Determine the [x, y] coordinate at the center of the cell enclosing the given text.  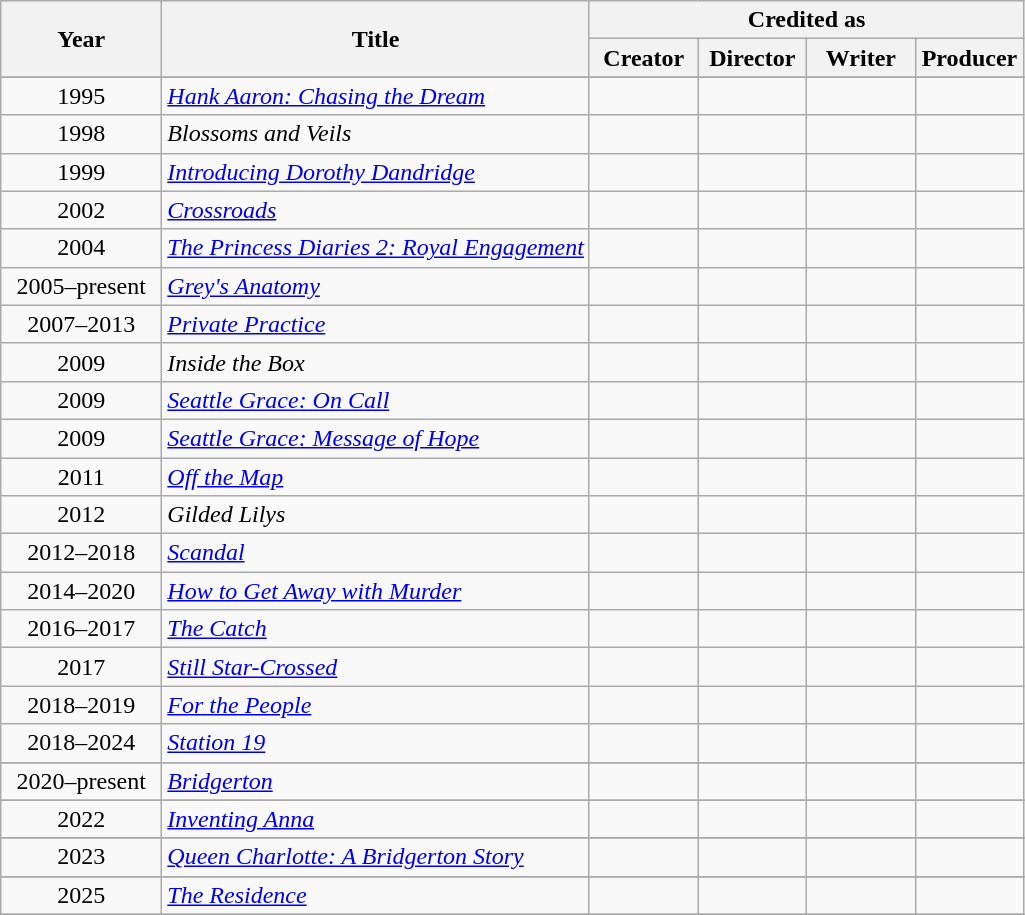
For the People [376, 705]
1999 [82, 172]
Queen Charlotte: A Bridgerton Story [376, 857]
The Residence [376, 895]
Director [752, 58]
Private Practice [376, 324]
The Princess Diaries 2: Royal Engagement [376, 248]
How to Get Away with Murder [376, 591]
2007–2013 [82, 324]
2017 [82, 667]
Seattle Grace: Message of Hope [376, 438]
2018–2019 [82, 705]
Still Star-Crossed [376, 667]
Scandal [376, 553]
2022 [82, 819]
2014–2020 [82, 591]
2012–2018 [82, 553]
Grey's Anatomy [376, 286]
Hank Aaron: Chasing the Dream [376, 96]
Introducing Dorothy Dandridge [376, 172]
2004 [82, 248]
2005–present [82, 286]
2016–2017 [82, 629]
2012 [82, 515]
Credited as [806, 20]
Creator [644, 58]
Bridgerton [376, 781]
2002 [82, 210]
Station 19 [376, 743]
2018–2024 [82, 743]
Producer [970, 58]
Crossroads [376, 210]
2020–present [82, 781]
1998 [82, 134]
Gilded Lilys [376, 515]
1995 [82, 96]
2023 [82, 857]
Blossoms and Veils [376, 134]
Inside the Box [376, 362]
Writer [862, 58]
2011 [82, 477]
Off the Map [376, 477]
2025 [82, 895]
The Catch [376, 629]
Seattle Grace: On Call [376, 400]
Year [82, 39]
Title [376, 39]
Inventing Anna [376, 819]
